Output the (x, y) coordinate of the center of the cell containing the given text.  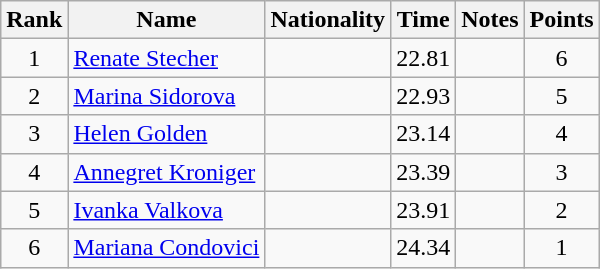
Marina Sidorova (166, 96)
Time (424, 20)
Renate Stecher (166, 58)
22.81 (424, 58)
24.34 (424, 248)
Name (166, 20)
22.93 (424, 96)
Notes (490, 20)
Annegret Kroniger (166, 172)
Ivanka Valkova (166, 210)
Points (562, 20)
23.91 (424, 210)
Nationality (328, 20)
Mariana Condovici (166, 248)
Helen Golden (166, 134)
23.14 (424, 134)
23.39 (424, 172)
Rank (34, 20)
